Find where the given text appears and provide that cell's center as (x, y) coordinate. 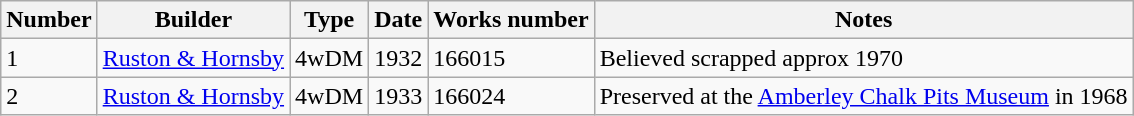
Notes (864, 20)
Date (398, 20)
2 (49, 96)
Believed scrapped approx 1970 (864, 58)
Preserved at the Amberley Chalk Pits Museum in 1968 (864, 96)
Works number (511, 20)
1 (49, 58)
166015 (511, 58)
1932 (398, 58)
Number (49, 20)
Type (330, 20)
Builder (193, 20)
166024 (511, 96)
1933 (398, 96)
